Scan for the cell matching the given text and deliver its [X, Y] coordinate at center. 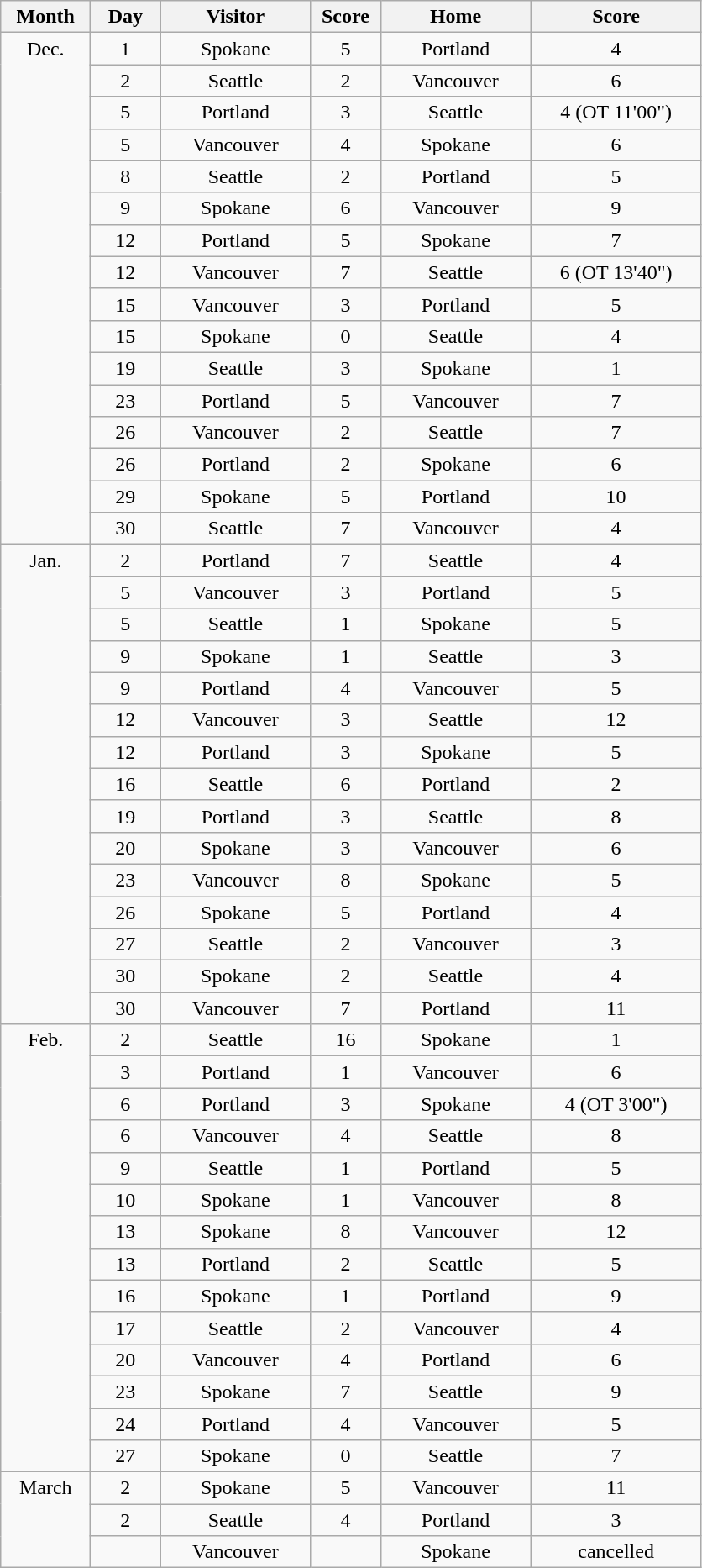
Feb. [45, 1249]
Dec. [45, 289]
24 [126, 1424]
29 [126, 497]
17 [126, 1328]
4 (OT 3'00") [616, 1104]
March [45, 1520]
6 (OT 13'40") [616, 272]
Day [126, 17]
Jan. [45, 785]
Home [455, 17]
4 (OT 11'00") [616, 113]
cancelled [616, 1552]
Month [45, 17]
Visitor [235, 17]
